Output the [x, y] coordinate of the center of the cell containing the given text.  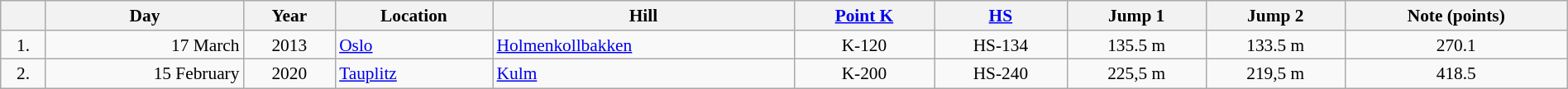
Note (points) [1456, 16]
Point K [863, 16]
Kulm [643, 74]
Hill [643, 16]
Jump 1 [1136, 16]
K-120 [863, 45]
HS [1001, 16]
HS-240 [1001, 74]
418.5 [1456, 74]
Oslo [414, 45]
K-200 [863, 74]
2. [23, 74]
225,5 m [1136, 74]
Year [289, 16]
270.1 [1456, 45]
Tauplitz [414, 74]
2020 [289, 74]
135.5 m [1136, 45]
17 March [144, 45]
15 February [144, 74]
HS-134 [1001, 45]
1. [23, 45]
Location [414, 16]
Day [144, 16]
133.5 m [1275, 45]
219,5 m [1275, 74]
2013 [289, 45]
Jump 2 [1275, 16]
Holmenkollbakken [643, 45]
